Locate the cell with the specified text and output its [x, y] center coordinate. 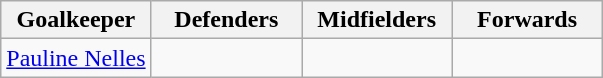
Forwards [527, 20]
Midfielders [377, 20]
Pauline Nelles [76, 58]
Goalkeeper [76, 20]
Defenders [226, 20]
